Provide the [x, y] coordinate of the cell's center where the given text is located.  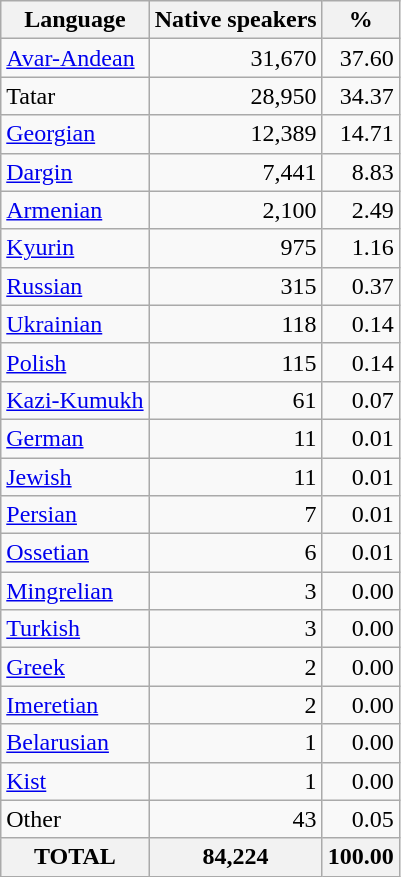
Other [75, 819]
8.83 [360, 172]
Kazi-Kumukh [75, 400]
Russian [75, 286]
Turkish [75, 629]
Tatar [75, 96]
84,224 [236, 857]
German [75, 438]
0.05 [360, 819]
Belarusian [75, 743]
7,441 [236, 172]
34.37 [360, 96]
115 [236, 362]
28,950 [236, 96]
Language [75, 20]
Avar-Andean [75, 58]
12,389 [236, 134]
2,100 [236, 210]
315 [236, 286]
37.60 [360, 58]
Mingrelian [75, 591]
Ukrainian [75, 324]
Georgian [75, 134]
% [360, 20]
Imeretian [75, 705]
6 [236, 553]
0.37 [360, 286]
Kist [75, 781]
Armenian [75, 210]
975 [236, 248]
100.00 [360, 857]
7 [236, 515]
43 [236, 819]
118 [236, 324]
Dargin [75, 172]
Persian [75, 515]
Greek [75, 667]
TOTAL [75, 857]
Kyurin [75, 248]
14.71 [360, 134]
0.07 [360, 400]
Jewish [75, 477]
Ossetian [75, 553]
2.49 [360, 210]
Native speakers [236, 20]
31,670 [236, 58]
Polish [75, 362]
61 [236, 400]
1.16 [360, 248]
